From the cell containing the given text, extract its center point as [X, Y] coordinate. 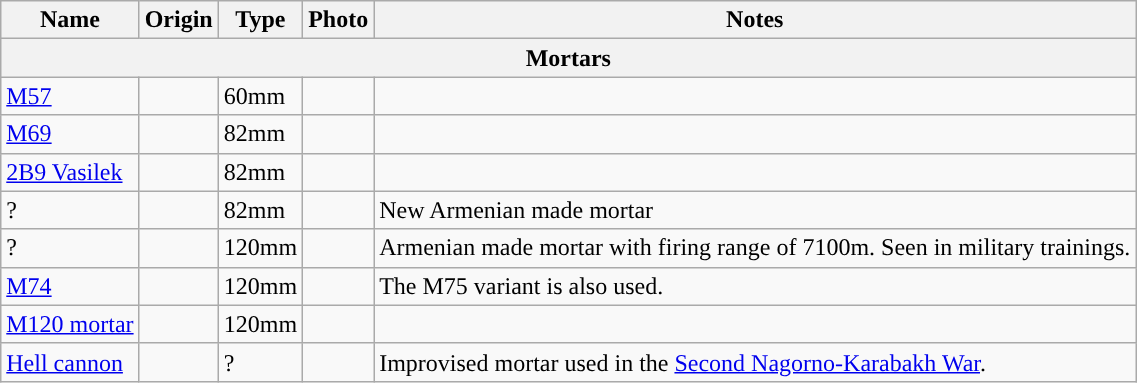
Photo [338, 20]
Mortars [568, 58]
Name [70, 20]
Armenian made mortar with firing range of 7100m. Seen in military trainings. [755, 248]
2B9 Vasilek [70, 172]
New Armenian made mortar [755, 210]
Notes [755, 20]
M57 [70, 96]
60mm [260, 96]
Hell cannon [70, 362]
Type [260, 20]
M69 [70, 134]
M74 [70, 286]
Improvised mortar used in the Second Nagorno-Karabakh War. [755, 362]
M120 mortar [70, 324]
The M75 variant is also used. [755, 286]
Origin [178, 20]
